From the cell containing the given text, extract its center point as [X, Y] coordinate. 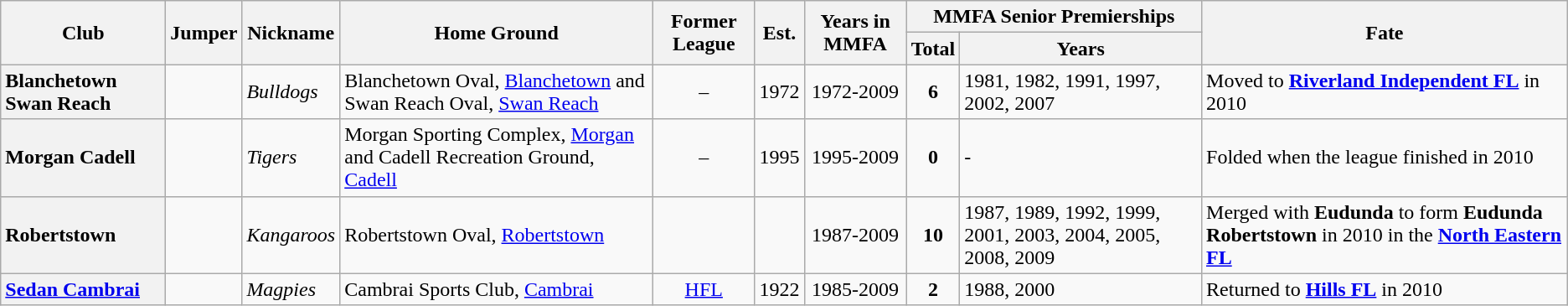
Sedan Cambrai [84, 289]
2 [933, 289]
1987-2009 [855, 235]
Blanchetown Swan Reach [84, 92]
Former League [704, 33]
- [1081, 158]
6 [933, 92]
Years in MMFA [855, 33]
Morgan Cadell [84, 158]
Merged with Eudunda to form Eudunda Robertstown in 2010 in the North Eastern FL [1385, 235]
Moved to Riverland Independent FL in 2010 [1385, 92]
1985-2009 [855, 289]
Fate [1385, 33]
1922 [779, 289]
Bulldogs [291, 92]
0 [933, 158]
Blanchetown Oval, Blanchetown and Swan Reach Oval, Swan Reach [497, 92]
1972 [779, 92]
Tigers [291, 158]
1995 [779, 158]
Jumper [204, 33]
HFL [704, 289]
Cambrai Sports Club, Cambrai [497, 289]
10 [933, 235]
Years [1081, 49]
Club [84, 33]
Returned to Hills FL in 2010 [1385, 289]
1988, 2000 [1081, 289]
Nickname [291, 33]
Folded when the league finished in 2010 [1385, 158]
1995-2009 [855, 158]
MMFA Senior Premierships [1054, 17]
1972-2009 [855, 92]
Home Ground [497, 33]
Morgan Sporting Complex, Morgan and Cadell Recreation Ground, Cadell [497, 158]
Robertstown [84, 235]
Robertstown Oval, Robertstown [497, 235]
1987, 1989, 1992, 1999, 2001, 2003, 2004, 2005, 2008, 2009 [1081, 235]
Est. [779, 33]
Kangaroos [291, 235]
Magpies [291, 289]
Total [933, 49]
1981, 1982, 1991, 1997, 2002, 2007 [1081, 92]
